Search for the cell housing the specified text and yield its [x, y] center coordinate. 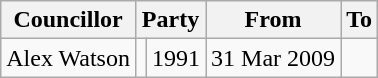
31 Mar 2009 [274, 58]
Party [170, 20]
From [274, 20]
Councillor [68, 20]
1991 [176, 58]
To [360, 20]
Alex Watson [68, 58]
